For the text-containing cell, return its midpoint in (x, y) coordinate format. 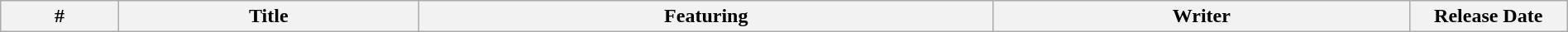
Featuring (706, 16)
Release Date (1489, 16)
Writer (1201, 16)
Title (268, 16)
# (60, 16)
